From the cell containing the given text, extract its center point as [x, y] coordinate. 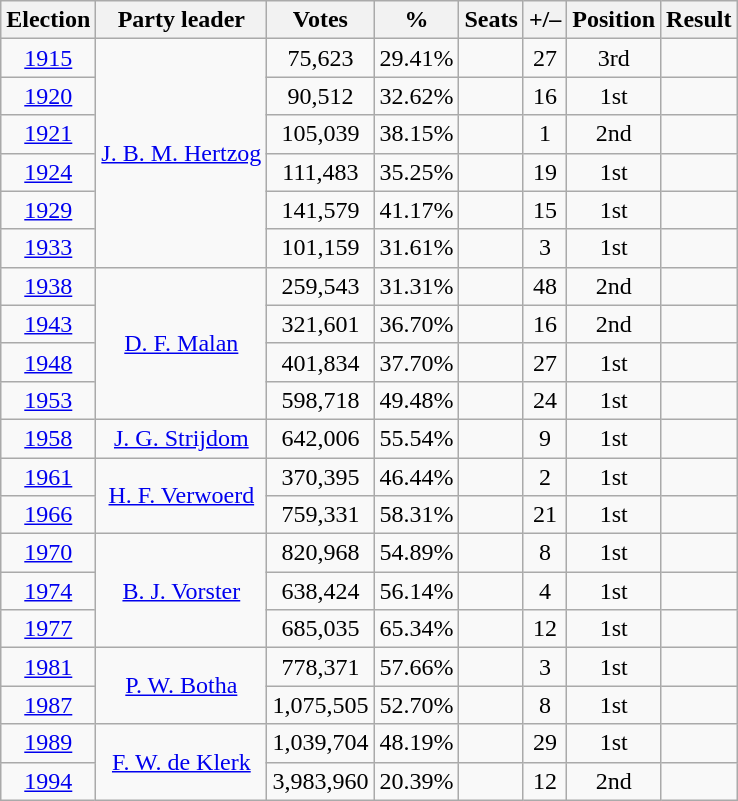
36.70% [416, 324]
3,983,960 [320, 781]
1981 [48, 667]
% [416, 20]
638,424 [320, 591]
46.44% [416, 477]
J. G. Strijdom [182, 438]
1933 [48, 248]
1989 [48, 743]
90,512 [320, 96]
1958 [48, 438]
Votes [320, 20]
52.70% [416, 705]
111,483 [320, 172]
56.14% [416, 591]
1943 [48, 324]
1,075,505 [320, 705]
Party leader [182, 20]
820,968 [320, 553]
141,579 [320, 210]
Seats [491, 20]
321,601 [320, 324]
75,623 [320, 58]
1938 [48, 286]
598,718 [320, 400]
778,371 [320, 667]
21 [544, 515]
1929 [48, 210]
49.48% [416, 400]
4 [544, 591]
24 [544, 400]
1994 [48, 781]
38.15% [416, 134]
J. B. M. Hertzog [182, 153]
48.19% [416, 743]
D. F. Malan [182, 343]
759,331 [320, 515]
1948 [48, 362]
401,834 [320, 362]
1 [544, 134]
9 [544, 438]
37.70% [416, 362]
1921 [48, 134]
105,039 [320, 134]
57.66% [416, 667]
259,543 [320, 286]
58.31% [416, 515]
1987 [48, 705]
41.17% [416, 210]
15 [544, 210]
32.62% [416, 96]
48 [544, 286]
1,039,704 [320, 743]
685,035 [320, 629]
20.39% [416, 781]
101,159 [320, 248]
55.54% [416, 438]
1953 [48, 400]
1915 [48, 58]
35.25% [416, 172]
F. W. de Klerk [182, 762]
19 [544, 172]
1924 [48, 172]
370,395 [320, 477]
B. J. Vorster [182, 591]
1970 [48, 553]
1966 [48, 515]
31.61% [416, 248]
1920 [48, 96]
31.31% [416, 286]
Election [48, 20]
Position [614, 20]
3rd [614, 58]
1977 [48, 629]
29.41% [416, 58]
65.34% [416, 629]
1961 [48, 477]
1974 [48, 591]
29 [544, 743]
Result [699, 20]
642,006 [320, 438]
2 [544, 477]
P. W. Botha [182, 686]
54.89% [416, 553]
H. F. Verwoerd [182, 496]
+/– [544, 20]
